Return (x, y) of the center of cell containing provided text 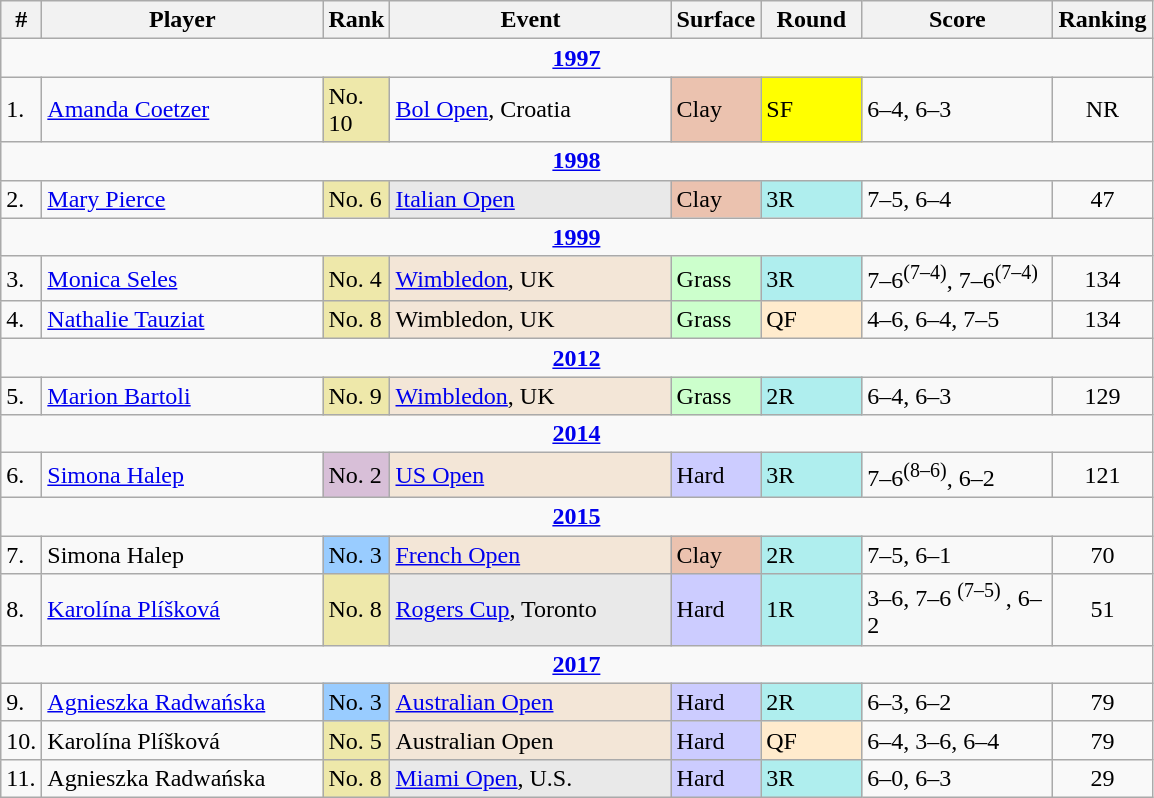
121 (1102, 476)
No. 6 (356, 199)
2. (22, 199)
Player (182, 20)
1998 (576, 161)
No. 10 (356, 110)
Score (958, 20)
1999 (576, 237)
Event (530, 20)
29 (1102, 778)
9. (22, 702)
Bol Open, Croatia (530, 110)
3. (22, 278)
6–0, 6–3 (958, 778)
10. (22, 740)
6–4, 3–6, 6–4 (958, 740)
No. 9 (356, 396)
Surface (716, 20)
51 (1102, 610)
1R (812, 610)
7–5, 6–4 (958, 199)
1997 (576, 58)
Italian Open (530, 199)
2017 (576, 664)
No. 4 (356, 278)
4–6, 6–4, 7–5 (958, 320)
Marion Bartoli (182, 396)
5. (22, 396)
3–6, 7–6 (7–5) , 6–2 (958, 610)
Rank (356, 20)
Miami Open, U.S. (530, 778)
# (22, 20)
129 (1102, 396)
11. (22, 778)
Rogers Cup, Toronto (530, 610)
Ranking (1102, 20)
8. (22, 610)
Amanda Coetzer (182, 110)
2012 (576, 358)
No. 2 (356, 476)
6–3, 6–2 (958, 702)
7–6(8–6), 6–2 (958, 476)
47 (1102, 199)
7. (22, 555)
7–6(7–4), 7–6(7–4) (958, 278)
7–5, 6–1 (958, 555)
4. (22, 320)
NR (1102, 110)
French Open (530, 555)
Mary Pierce (182, 199)
Nathalie Tauziat (182, 320)
2014 (576, 434)
Monica Seles (182, 278)
Round (812, 20)
1. (22, 110)
70 (1102, 555)
2015 (576, 516)
6. (22, 476)
US Open (530, 476)
No. 5 (356, 740)
SF (812, 110)
